Detect which cell encompasses the target text, then output its (X, Y) center coordinate. 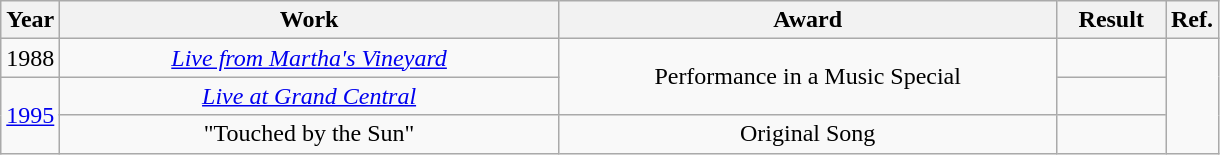
Result (1112, 20)
Work (310, 20)
Live at Grand Central (310, 96)
Performance in a Music Special (808, 77)
Original Song (808, 134)
1995 (30, 115)
"Touched by the Sun" (310, 134)
Year (30, 20)
Award (808, 20)
1988 (30, 58)
Live from Martha's Vineyard (310, 58)
Ref. (1192, 20)
